Capture the cell that displays the provided text and extract its [X, Y] central coordinate. 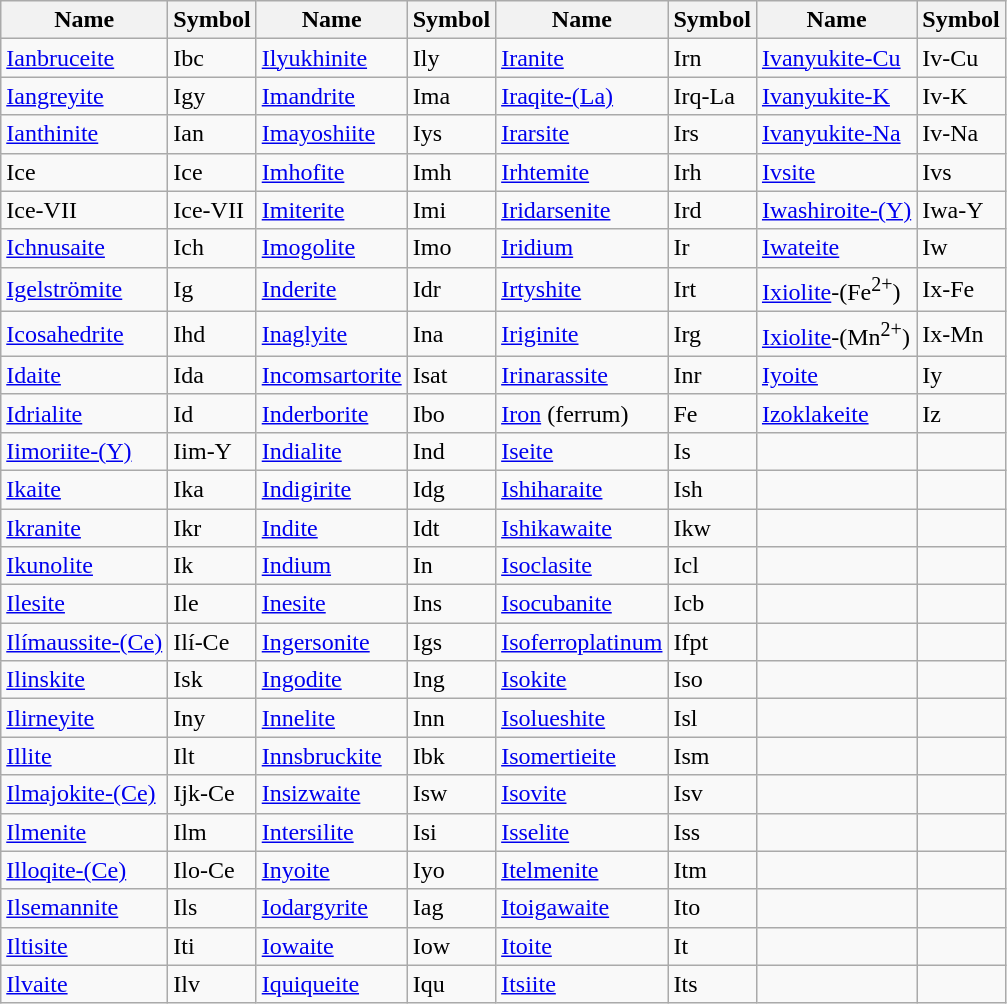
Indialite [332, 451]
Iranite [582, 58]
Iseite [582, 451]
Iny [212, 718]
Ils [212, 908]
Ind [451, 451]
Ina [451, 334]
Indigirite [332, 489]
Imandrite [332, 96]
Ism [712, 756]
Irt [712, 290]
Innsbruckite [332, 756]
Irinarassite [582, 375]
Illoqite-(Ce) [84, 870]
Iridium [582, 248]
Irg [712, 334]
Ingersonite [332, 642]
Isovite [582, 794]
Irq-La [712, 96]
Isoferroplatinum [582, 642]
Iyoite [836, 375]
Ivanyukite-Cu [836, 58]
Iwateite [836, 248]
Irtyshite [582, 290]
Iv-Cu [961, 58]
Isomertieite [582, 756]
Ibc [212, 58]
Iriginite [582, 334]
Ilyukhinite [332, 58]
Ito [712, 908]
Ilinskite [84, 680]
Insizwaite [332, 794]
Inderite [332, 290]
Ivsite [836, 172]
Ishikawaite [582, 528]
Ilvaite [84, 984]
Ile [212, 604]
Irh [712, 172]
Ilesite [84, 604]
Ixiolite-(Fe2+) [836, 290]
Intersilite [332, 832]
Ilo-Ce [212, 870]
Iquiqueite [332, 984]
Ich [212, 248]
Itm [712, 870]
Ilí-Ce [212, 642]
Indium [332, 566]
Id [212, 413]
Ikaite [84, 489]
Ish [712, 489]
Irn [712, 58]
Ilmajokite-(Ce) [84, 794]
Isat [451, 375]
Icl [712, 566]
Ird [712, 210]
Iow [451, 946]
Incomsartorite [332, 375]
Ivanyukite-Na [836, 134]
Iv-Na [961, 134]
Ifpt [712, 642]
Iso [712, 680]
Iyo [451, 870]
Itelmenite [582, 870]
Icb [712, 604]
Isw [451, 794]
Inyoite [332, 870]
Ikranite [84, 528]
Iys [451, 134]
Ianbruceite [84, 58]
Ihd [212, 334]
Fe [712, 413]
Imiterite [332, 210]
It [712, 946]
Isselite [582, 832]
Ilsemannite [84, 908]
Imo [451, 248]
Icosahedrite [84, 334]
Ibo [451, 413]
Iltisite [84, 946]
Ilirneyite [84, 718]
Inesite [332, 604]
Ilv [212, 984]
Iss [712, 832]
Irarsite [582, 134]
Ilímaussite-(Ce) [84, 642]
Ix-Mn [961, 334]
Imayoshiite [332, 134]
Ianthinite [84, 134]
Imogolite [332, 248]
Iv-K [961, 96]
Ily [451, 58]
Idg [451, 489]
Itoigawaite [582, 908]
Ika [212, 489]
Inn [451, 718]
Iodargyrite [332, 908]
Ilmenite [84, 832]
Ijk-Ce [212, 794]
Iqu [451, 984]
Ivanyukite-K [836, 96]
Iraqite-(La) [582, 96]
Ik [212, 566]
Ilt [212, 756]
Isv [712, 794]
Ir [712, 248]
Innelite [332, 718]
Ishiharaite [582, 489]
Iy [961, 375]
Iimoriite-(Y) [84, 451]
Ixiolite-(Mn2+) [836, 334]
Isi [451, 832]
Ian [212, 134]
Ingodite [332, 680]
Izoklakeite [836, 413]
Idt [451, 528]
Idr [451, 290]
Ins [451, 604]
Ing [451, 680]
Itsiite [582, 984]
Ikw [712, 528]
Ida [212, 375]
Ilm [212, 832]
Itoite [582, 946]
Illite [84, 756]
Is [712, 451]
Iridarsenite [582, 210]
Isolueshite [582, 718]
Iim-Y [212, 451]
Inr [712, 375]
Iag [451, 908]
Inderborite [332, 413]
Iti [212, 946]
Iwashiroite-(Y) [836, 210]
Ix-Fe [961, 290]
Irhtemite [582, 172]
Ikr [212, 528]
Iron (ferrum) [582, 413]
Inaglyite [332, 334]
Ichnusaite [84, 248]
Ibk [451, 756]
Igs [451, 642]
Ima [451, 96]
Isk [212, 680]
Isl [712, 718]
Isokite [582, 680]
Irs [712, 134]
Igelströmite [84, 290]
Ivs [961, 172]
Idrialite [84, 413]
Iangreyite [84, 96]
In [451, 566]
Iowaite [332, 946]
Isoclasite [582, 566]
Igy [212, 96]
Imh [451, 172]
Idaite [84, 375]
Iwa-Y [961, 210]
Iw [961, 248]
Imi [451, 210]
Ig [212, 290]
Indite [332, 528]
Imhofite [332, 172]
Iz [961, 413]
Its [712, 984]
Ikunolite [84, 566]
Isocubanite [582, 604]
